From the cell containing the given text, extract its center point as [x, y] coordinate. 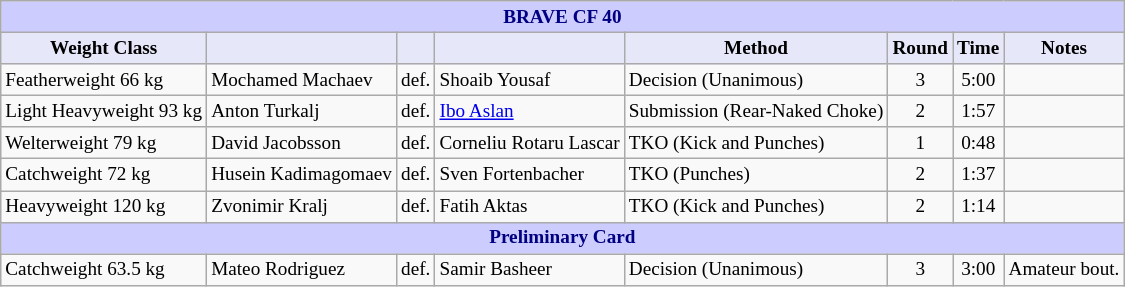
Anton Turkalj [302, 111]
Notes [1064, 48]
David Jacobsson [302, 143]
Featherweight 66 kg [104, 80]
Method [756, 48]
1 [920, 143]
1:37 [978, 175]
5:00 [978, 80]
Welterweight 79 kg [104, 143]
Light Heavyweight 93 kg [104, 111]
Round [920, 48]
Preliminary Card [562, 238]
Samir Basheer [530, 270]
Mateo Rodriguez [302, 270]
Husein Kadimagomaev [302, 175]
Catchweight 72 kg [104, 175]
Fatih Aktas [530, 206]
Shoaib Yousaf [530, 80]
Submission (Rear-Naked Choke) [756, 111]
0:48 [978, 143]
Heavyweight 120 kg [104, 206]
Amateur bout. [1064, 270]
Catchweight 63.5 kg [104, 270]
Weight Class [104, 48]
Zvonimir Kralj [302, 206]
Corneliu Rotaru Lascar [530, 143]
3:00 [978, 270]
BRAVE CF 40 [562, 17]
Sven Fortenbacher [530, 175]
1:14 [978, 206]
Mochamed Machaev [302, 80]
Ibo Aslan [530, 111]
1:57 [978, 111]
TKO (Punches) [756, 175]
Time [978, 48]
